Return (x, y) of the center of cell containing provided text 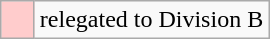
relegated to Division B (151, 20)
